For the text-containing cell, return its midpoint in [x, y] coordinate format. 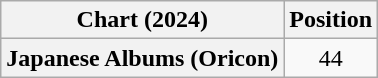
44 [331, 58]
Position [331, 20]
Japanese Albums (Oricon) [142, 58]
Chart (2024) [142, 20]
